Search for the cell housing the specified text and yield its (X, Y) center coordinate. 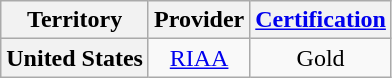
Gold (321, 58)
Provider (198, 20)
United States (75, 58)
RIAA (198, 58)
Territory (75, 20)
Certification (321, 20)
